Capture the cell that displays the provided text and extract its (x, y) central coordinate. 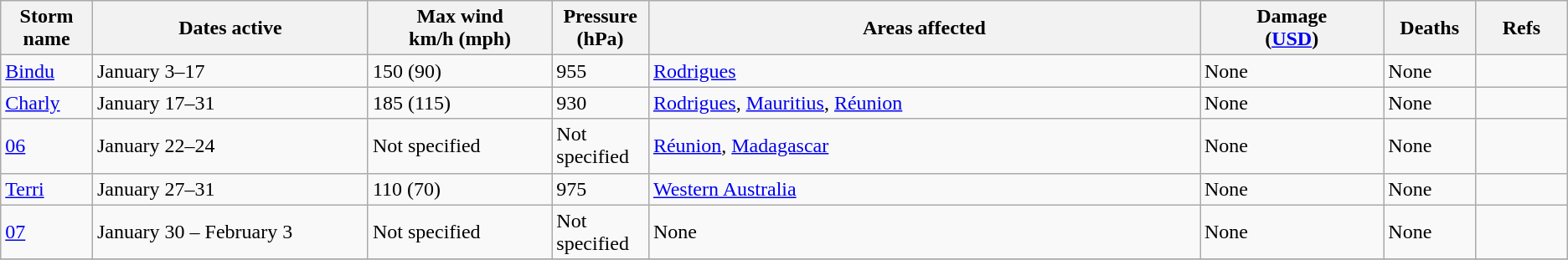
Bindu (47, 71)
January 27–31 (230, 189)
07 (47, 232)
Terri (47, 189)
January 3–17 (230, 71)
Réunion, Madagascar (924, 145)
930 (601, 103)
Rodrigues, Mauritius, Réunion (924, 103)
January 22–24 (230, 145)
185 (115) (459, 103)
Max windkm/h (mph) (459, 28)
110 (70) (459, 189)
Dates active (230, 28)
150 (90) (459, 71)
975 (601, 189)
Refs (1521, 28)
06 (47, 145)
Areas affected (924, 28)
Deaths (1430, 28)
Pressure(hPa) (601, 28)
January 30 – February 3 (230, 232)
Damage(USD) (1292, 28)
Storm name (47, 28)
955 (601, 71)
January 17–31 (230, 103)
Rodrigues (924, 71)
Western Australia (924, 189)
Charly (47, 103)
